Return the [X, Y] coordinate for the center point of the cell that contains the specified text.  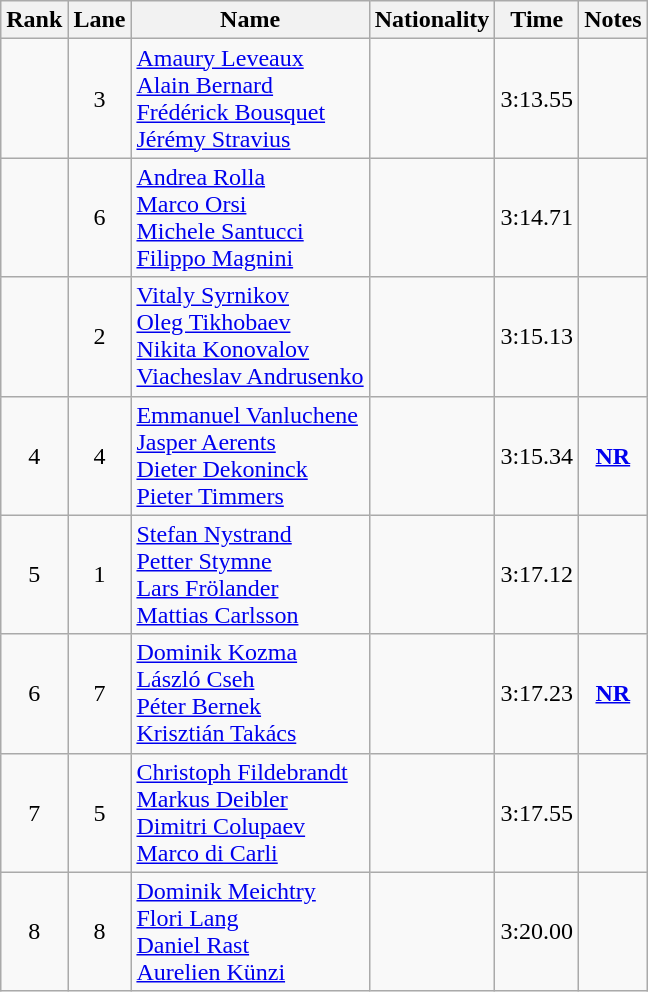
3:15.34 [537, 456]
Time [537, 20]
Stefan NystrandPetter StymneLars Frölander Mattias Carlsson [250, 574]
3:15.13 [537, 336]
3:17.23 [537, 694]
3:17.12 [537, 574]
Lane [100, 20]
Amaury LeveauxAlain BernardFrédérick Bousquet Jérémy Stravius [250, 98]
Christoph FildebrandtMarkus DeiblerDimitri Colupaev Marco di Carli [250, 812]
3:13.55 [537, 98]
Notes [613, 20]
2 [100, 336]
Vitaly SyrnikovOleg TikhobaevNikita KonovalovViacheslav Andrusenko [250, 336]
Dominik MeichtryFlori LangDaniel Rast Aurelien Künzi [250, 932]
Andrea Rolla Marco OrsiMichele SantucciFilippo Magnini [250, 218]
3:14.71 [537, 218]
Dominik KozmaLászló CsehPéter Bernek Krisztián Takács [250, 694]
3 [100, 98]
Rank [34, 20]
3:17.55 [537, 812]
1 [100, 574]
Emmanuel VanlucheneJasper Aerents Dieter DekoninckPieter Timmers [250, 456]
Name [250, 20]
Nationality [432, 20]
3:20.00 [537, 932]
